Capture the cell that displays the provided text and extract its (X, Y) central coordinate. 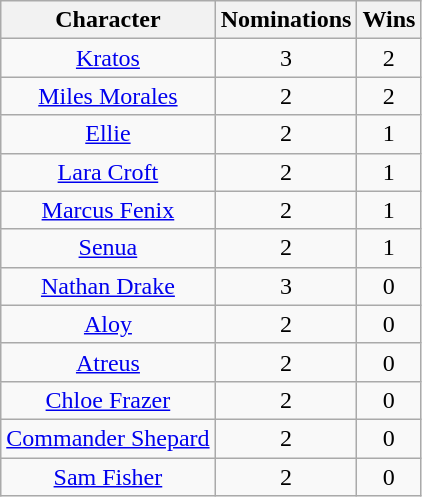
Wins (389, 20)
Kratos (108, 58)
Chloe Frazer (108, 400)
Ellie (108, 134)
Marcus Fenix (108, 210)
Atreus (108, 362)
Nathan Drake (108, 286)
Nominations (286, 20)
Sam Fisher (108, 477)
Commander Shepard (108, 438)
Miles Morales (108, 96)
Senua (108, 248)
Aloy (108, 324)
Lara Croft (108, 172)
Character (108, 20)
